Output the [x, y] coordinate of the center of the cell containing the given text.  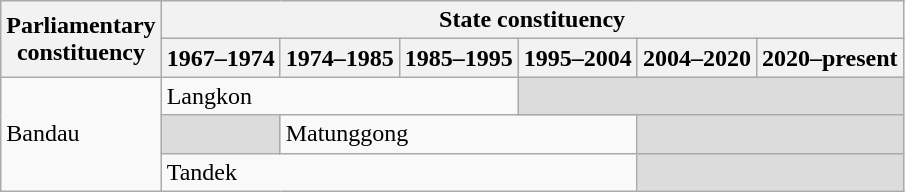
Langkon [340, 96]
2004–2020 [696, 58]
1974–1985 [340, 58]
1967–1974 [220, 58]
2020–present [830, 58]
Matunggong [458, 134]
1985–1995 [458, 58]
State constituency [532, 20]
1995–2004 [578, 58]
Bandau [81, 134]
Parliamentaryconstituency [81, 39]
Tandek [399, 172]
